Pinpoint the cell where the given text exists, returning its (X, Y) midpoint coordinate. 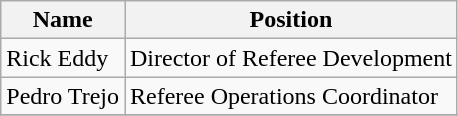
Position (290, 20)
Rick Eddy (63, 58)
Name (63, 20)
Pedro Trejo (63, 96)
Director of Referee Development (290, 58)
Referee Operations Coordinator (290, 96)
